Extract the [X, Y] coordinate from the center of the cell holding the provided text.  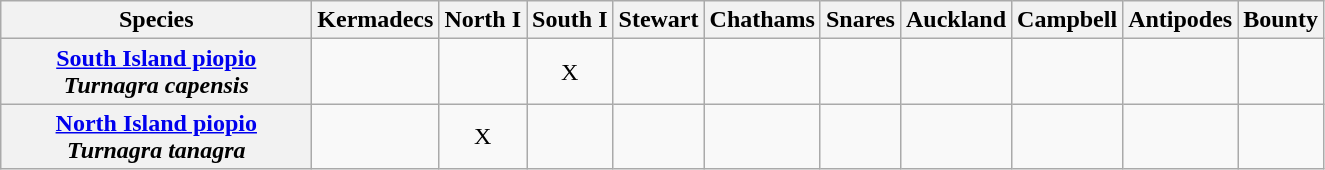
Bounty [1281, 20]
South Island piopioTurnagra capensis [156, 72]
Antipodes [1180, 20]
North Island piopioTurnagra tanagra [156, 136]
Auckland [956, 20]
South I [570, 20]
Kermadecs [376, 20]
Species [156, 20]
Stewart [658, 20]
Chathams [762, 20]
Campbell [1068, 20]
Snares [860, 20]
North I [483, 20]
